Find where the given text appears and provide that cell's center as [X, Y] coordinate. 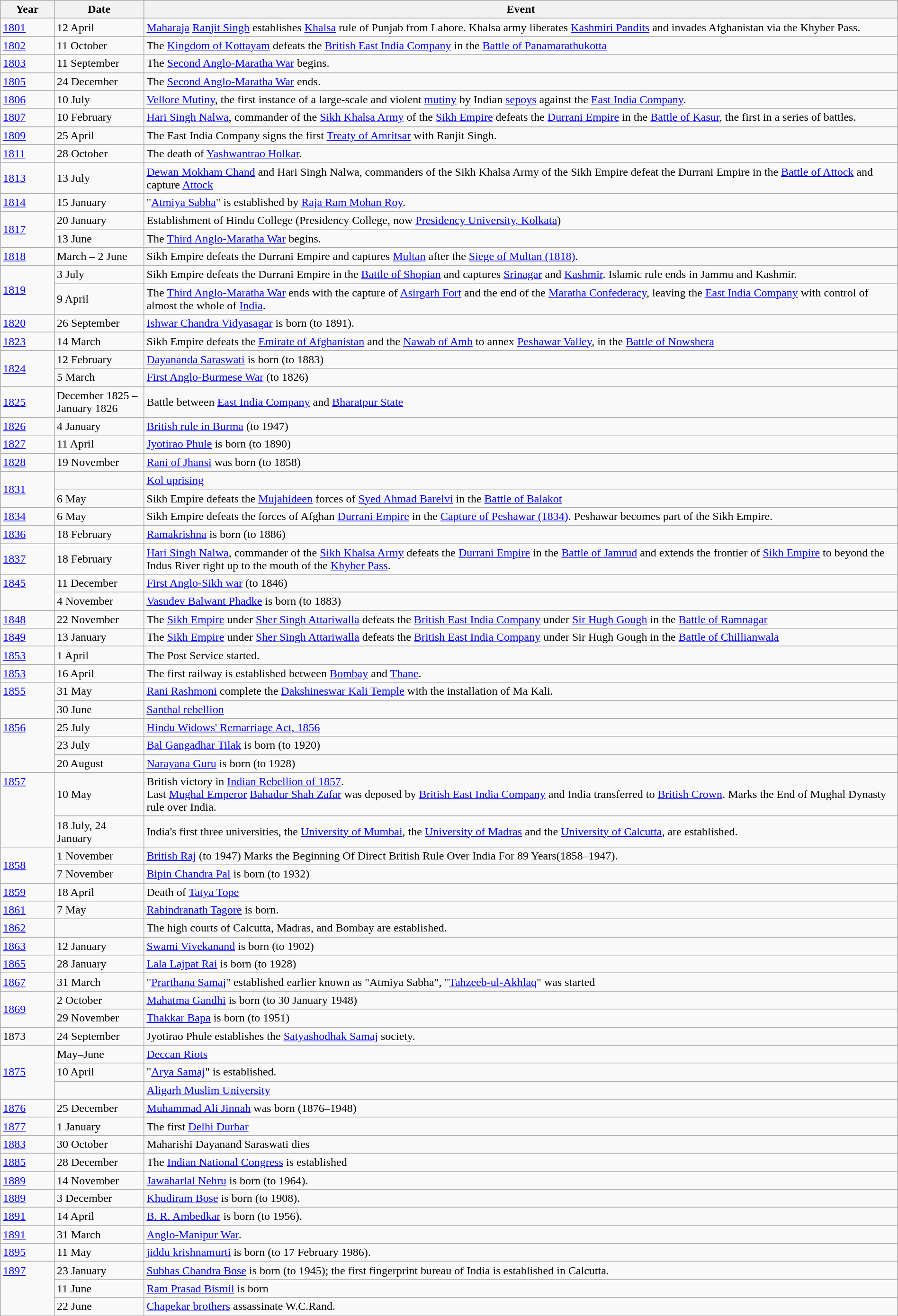
1867 [27, 982]
1806 [27, 99]
Hindu Widows' Remarriage Act, 1856 [521, 727]
Sikh Empire defeats the forces of Afghan Durrani Empire in the Capture of Peshawar (1834). Peshawar becomes part of the Sikh Empire. [521, 516]
Khudiram Bose is born (to 1908). [521, 1199]
Mahatma Gandhi is born (to 30 January 1948) [521, 1000]
The first railway is established between Bombay and Thane. [521, 673]
1 November [99, 856]
The Sikh Empire under Sher Singh Attariwalla defeats the British East India Company under Sir Hugh Gough in the Battle of Ramnagar [521, 619]
16 April [99, 673]
Vellore Mutiny, the first instance of a large-scale and violent mutiny by Indian sepoys against the East India Company. [521, 99]
Aligarh Muslim University [521, 1090]
1831 [27, 489]
1848 [27, 619]
May–June [99, 1054]
Jyotirao Phule establishes the Satyashodhak Samaj society. [521, 1036]
1819 [27, 290]
B. R. Ambedkar is born (to 1956). [521, 1217]
Rani of Jhansi was born (to 1858) [521, 462]
22 June [99, 1307]
10 May [99, 794]
1895 [27, 1253]
British Raj (to 1947) Marks the Beginning Of Direct British Rule Over India For 89 Years(1858–1947). [521, 856]
1876 [27, 1108]
The Post Service started. [521, 655]
Muhammad Ali Jinnah was born (1876–1948) [521, 1108]
24 December [99, 81]
18 April [99, 892]
10 July [99, 99]
1807 [27, 117]
12 April [99, 27]
1801 [27, 27]
29 November [99, 1018]
Death of Tatya Tope [521, 892]
Santhal rebellion [521, 709]
11 May [99, 1253]
30 June [99, 709]
1818 [27, 257]
25 December [99, 1108]
13 January [99, 637]
1824 [27, 368]
The Second Anglo-Maratha War ends. [521, 81]
11 June [99, 1289]
1809 [27, 135]
Sikh Empire defeats the Mujahideen forces of Syed Ahmad Barelvi in the Battle of Balakot [521, 498]
1837 [27, 559]
1873 [27, 1036]
10 February [99, 117]
Maharishi Dayanand Saraswati dies [521, 1144]
1802 [27, 45]
Bal Gangadhar Tilak is born (to 1920) [521, 745]
1858 [27, 865]
"Arya Samaj" is established. [521, 1072]
1863 [27, 946]
4 November [99, 601]
1 January [99, 1126]
Kol uprising [521, 480]
30 October [99, 1144]
Establishment of Hindu College (Presidency College, now Presidency University, Kolkata) [521, 220]
13 June [99, 238]
Sikh Empire defeats the Durrani Empire in the Battle of Shopian and captures Srinagar and Kashmir. Islamic rule ends in Jammu and Kashmir. [521, 275]
14 November [99, 1181]
12 January [99, 946]
Sikh Empire defeats the Durrani Empire and captures Multan after the Siege of Multan (1818). [521, 257]
1826 [27, 426]
1803 [27, 63]
Ram Prasad Bismil is born [521, 1289]
The Kingdom of Kottayam defeats the British East India Company in the Battle of Panamarathukotta [521, 45]
25 April [99, 135]
Battle between East India Company and Bharatpur State [521, 402]
1827 [27, 444]
Lala Lajpat Rai is born (to 1928) [521, 964]
1877 [27, 1126]
12 February [99, 359]
1849 [27, 637]
December 1825 – January 1826 [99, 402]
The first Delhi Durbar [521, 1126]
Jawaharlal Nehru is born (to 1964). [521, 1181]
3 July [99, 275]
1814 [27, 202]
Dayananda Saraswati is born (to 1883) [521, 359]
20 January [99, 220]
jiddu krishnamurti is born (to 17 February 1986). [521, 1253]
The East India Company signs the first Treaty of Amritsar with Ranjit Singh. [521, 135]
1813 [27, 178]
26 September [99, 323]
"Prarthana Samaj" established earlier known as "Atmiya Sabha", "Tahzeeb-ul-Akhlaq" was started [521, 982]
The Second Anglo-Maratha War begins. [521, 63]
1828 [27, 462]
7 November [99, 874]
1855 [27, 700]
Chapekar brothers assassinate W.C.Rand. [521, 1307]
Thakkar Bapa is born (to 1951) [521, 1018]
Subhas Chandra Bose is born (to 1945); the first fingerprint bureau of India is established in Calcutta. [521, 1271]
The Sikh Empire under Sher Singh Attariwalla defeats the British East India Company under Sir Hugh Gough in the Battle of Chillianwala [521, 637]
28 December [99, 1162]
Jyotirao Phule is born (to 1890) [521, 444]
1897 [27, 1289]
British rule in Burma (to 1947) [521, 426]
1857 [27, 810]
7 May [99, 910]
1861 [27, 910]
1875 [27, 1072]
The Third Anglo-Maratha War begins. [521, 238]
31 May [99, 691]
9 April [99, 299]
Ishwar Chandra Vidyasagar is born (to 1891). [521, 323]
Date [99, 9]
March – 2 June [99, 257]
3 December [99, 1199]
Ramakrishna is born (to 1886) [521, 534]
1883 [27, 1144]
2 October [99, 1000]
1885 [27, 1162]
1820 [27, 323]
Rani Rashmoni complete the Dakshineswar Kali Temple with the installation of Ma Kali. [521, 691]
Bipin Chandra Pal is born (to 1932) [521, 874]
Deccan Riots [521, 1054]
1811 [27, 153]
Year [27, 9]
5 March [99, 377]
25 July [99, 727]
18 July, 24 January [99, 832]
1865 [27, 964]
1836 [27, 534]
28 January [99, 964]
1817 [27, 229]
The death of Yashwantrao Holkar. [521, 153]
1805 [27, 81]
Sikh Empire defeats the Emirate of Afghanistan and the Nawab of Amb to annex Peshawar Valley, in the Battle of Nowshera [521, 341]
11 April [99, 444]
20 August [99, 763]
Narayana Guru is born (to 1928) [521, 763]
23 July [99, 745]
The Indian National Congress is established [521, 1162]
1823 [27, 341]
28 October [99, 153]
11 September [99, 63]
1 April [99, 655]
4 January [99, 426]
Swami Vivekanand is born (to 1902) [521, 946]
11 October [99, 45]
Anglo-Manipur War. [521, 1235]
1869 [27, 1009]
1856 [27, 745]
Event [521, 9]
22 November [99, 619]
First Anglo-Burmese War (to 1826) [521, 377]
23 January [99, 1271]
1834 [27, 516]
13 July [99, 178]
14 March [99, 341]
15 January [99, 202]
1859 [27, 892]
19 November [99, 462]
The high courts of Calcutta, Madras, and Bombay are established. [521, 928]
11 December [99, 583]
14 April [99, 1217]
1862 [27, 928]
1845 [27, 592]
Vasudev Balwant Phadke is born (to 1883) [521, 601]
10 April [99, 1072]
Rabindranath Tagore is born. [521, 910]
24 September [99, 1036]
India's first three universities, the University of Mumbai, the University of Madras and the University of Calcutta, are established. [521, 832]
1825 [27, 402]
First Anglo-Sikh war (to 1846) [521, 583]
"Atmiya Sabha" is established by Raja Ram Mohan Roy. [521, 202]
